From the cell containing the given text, extract its center point as [X, Y] coordinate. 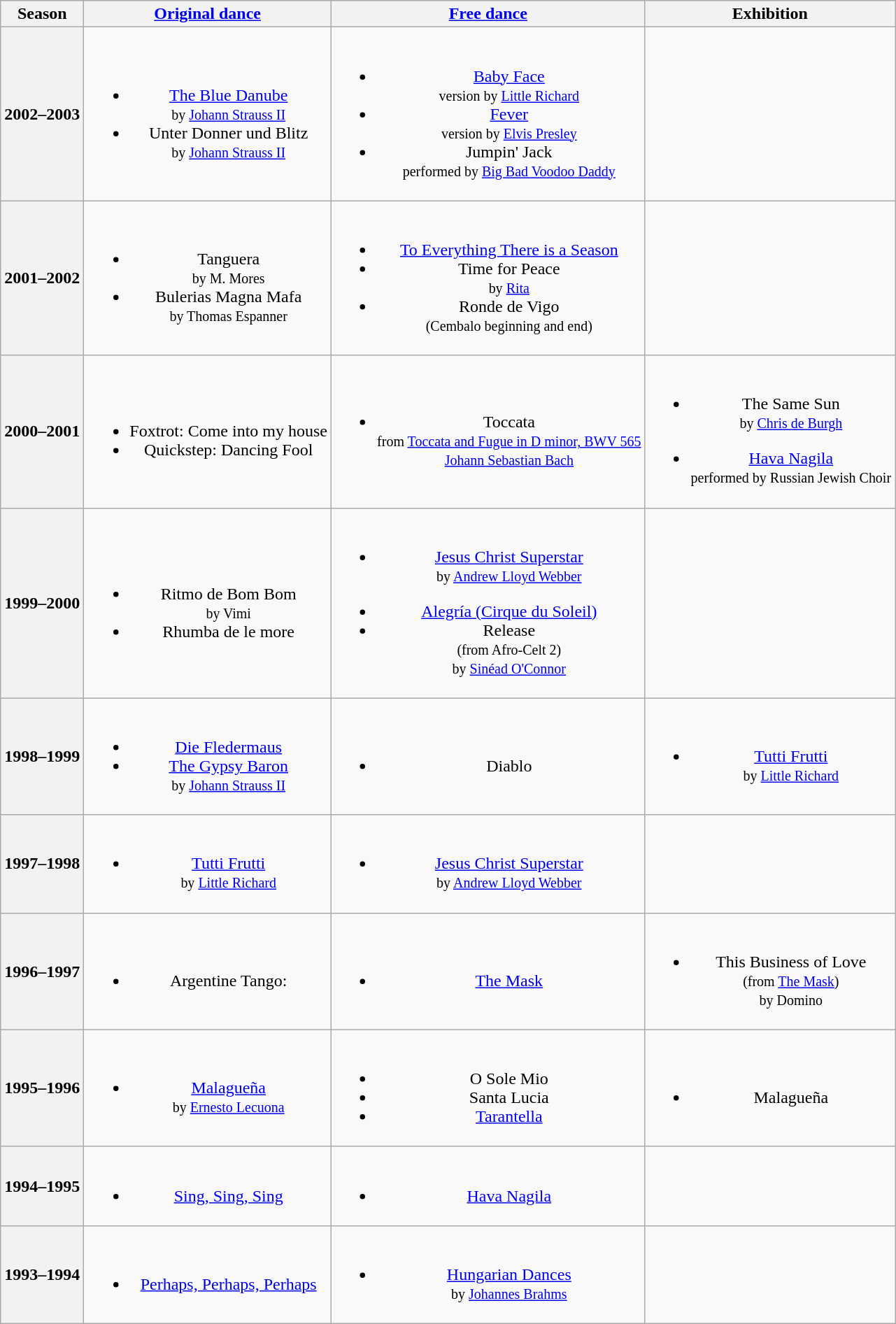
Baby Face version by Little Richard Fever version by Elvis Presley Jumpin' Jack performed by Big Bad Voodoo Daddy [488, 114]
1994–1995 [42, 1186]
1999–2000 [42, 603]
Malagueña [770, 1088]
Exhibition [770, 14]
The Mask [488, 971]
1997–1998 [42, 864]
This Business of Love (from The Mask) by Domino [770, 971]
1998–1999 [42, 757]
The Blue Danube by Johann Strauss II Unter Donner und Blitz by Johann Strauss II [208, 114]
Hungarian Dances by Johannes Brahms [488, 1274]
Sing, Sing, Sing [208, 1186]
1995–1996 [42, 1088]
Die FledermausThe Gypsy Baron by Johann Strauss II [208, 757]
Original dance [208, 14]
2002–2003 [42, 114]
2000–2001 [42, 432]
Ritmo de Bom Bom by Vimi Rhumba de le more [208, 603]
Perhaps, Perhaps, Perhaps [208, 1274]
1996–1997 [42, 971]
Malagueña by Ernesto Lecuona [208, 1088]
Diablo [488, 757]
Argentine Tango: [208, 971]
Foxtrot: Come into my houseQuickstep: Dancing Fool [208, 432]
Jesus Christ Superstar by Andrew Lloyd Webber Alegría (Cirque du Soleil)Release (from Afro-Celt 2) by Sinéad O'Connor [488, 603]
Jesus Christ Superstar by Andrew Lloyd Webber [488, 864]
Toccata from Toccata and Fugue in D minor, BWV 565 Johann Sebastian Bach [488, 432]
Free dance [488, 14]
Tanguera by M. Mores Bulerias Magna Mafa by Thomas Espanner [208, 278]
To Everything There is a SeasonTime for Peace by Rita Ronde de Vigo (Cembalo beginning and end) [488, 278]
Season [42, 14]
The Same Sun by Chris de Burgh Hava Nagila performed by Russian Jewish Choir [770, 432]
2001–2002 [42, 278]
O Sole MioSanta LuciaTarantella [488, 1088]
1993–1994 [42, 1274]
Hava Nagila [488, 1186]
